Capture the cell that displays the provided text and extract its [x, y] central coordinate. 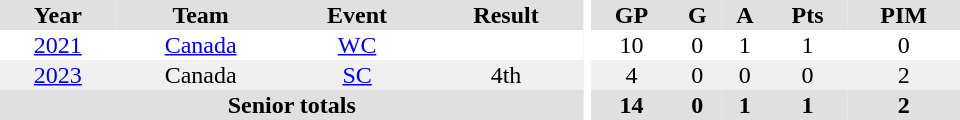
Year [58, 15]
G [698, 15]
PIM [904, 15]
4 [631, 75]
Result [506, 15]
2021 [58, 45]
Event [358, 15]
10 [631, 45]
Pts [808, 15]
14 [631, 105]
Senior totals [292, 105]
WC [358, 45]
Team [201, 15]
A [745, 15]
GP [631, 15]
4th [506, 75]
SC [358, 75]
2023 [58, 75]
